Extract the [x, y] coordinate from the center of the cell holding the provided text.  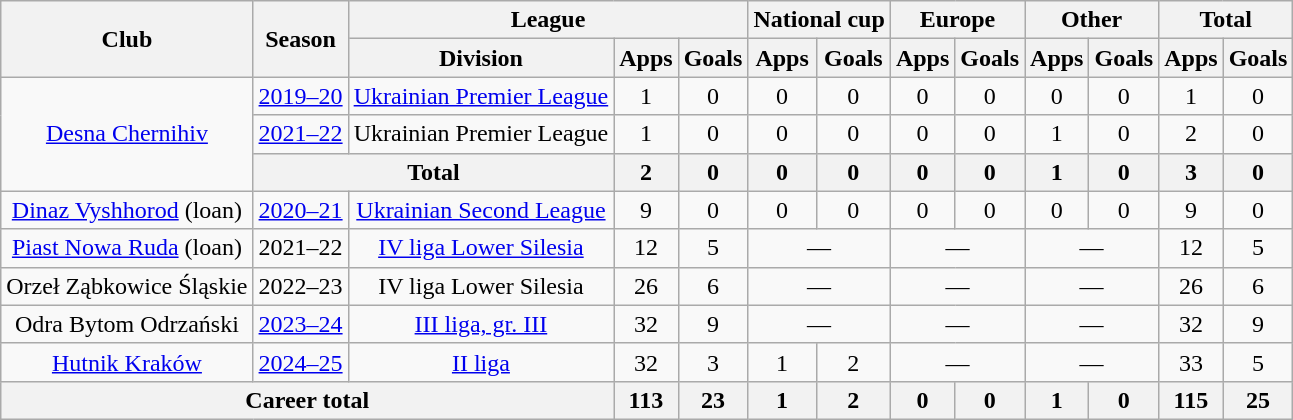
25 [1258, 400]
III liga, gr. III [481, 324]
Career total [308, 400]
National cup [819, 20]
Dinaz Vyshhorod (loan) [127, 210]
2023–24 [300, 324]
II liga [481, 362]
2022–23 [300, 286]
Europe [957, 20]
Piast Nowa Ruda (loan) [127, 248]
Division [481, 58]
33 [1191, 362]
Season [300, 39]
Odra Bytom Odrzański [127, 324]
115 [1191, 400]
League [548, 20]
Other [1092, 20]
Club [127, 39]
23 [713, 400]
Ukrainian Second League [481, 210]
Desna Chernihiv [127, 134]
Hutnik Kraków [127, 362]
2020–21 [300, 210]
Orzeł Ząbkowice Śląskie [127, 286]
113 [646, 400]
2024–25 [300, 362]
2019–20 [300, 96]
